Return [x, y] of the center of cell containing provided text 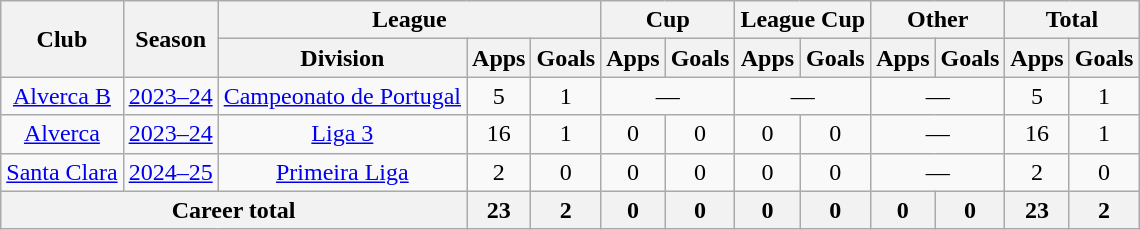
Total [1072, 20]
Liga 3 [342, 134]
Primeira Liga [342, 172]
Alverca B [62, 96]
Cup [668, 20]
2024–25 [170, 172]
Season [170, 39]
League Cup [803, 20]
Club [62, 39]
Santa Clara [62, 172]
Alverca [62, 134]
Campeonato de Portugal [342, 96]
Other [938, 20]
Career total [234, 210]
Division [342, 58]
League [410, 20]
